For the text-containing cell, return its midpoint in (X, Y) coordinate format. 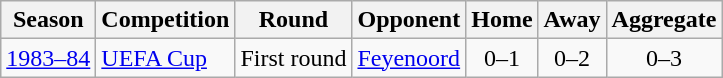
UEFA Cup (166, 58)
Season (48, 20)
Competition (166, 20)
Aggregate (664, 20)
0–1 (502, 58)
Opponent (409, 20)
Round (294, 20)
0–3 (664, 58)
Home (502, 20)
1983–84 (48, 58)
0–2 (572, 58)
First round (294, 58)
Away (572, 20)
Feyenoord (409, 58)
